Output the [X, Y] coordinate of the center of the cell containing the given text.  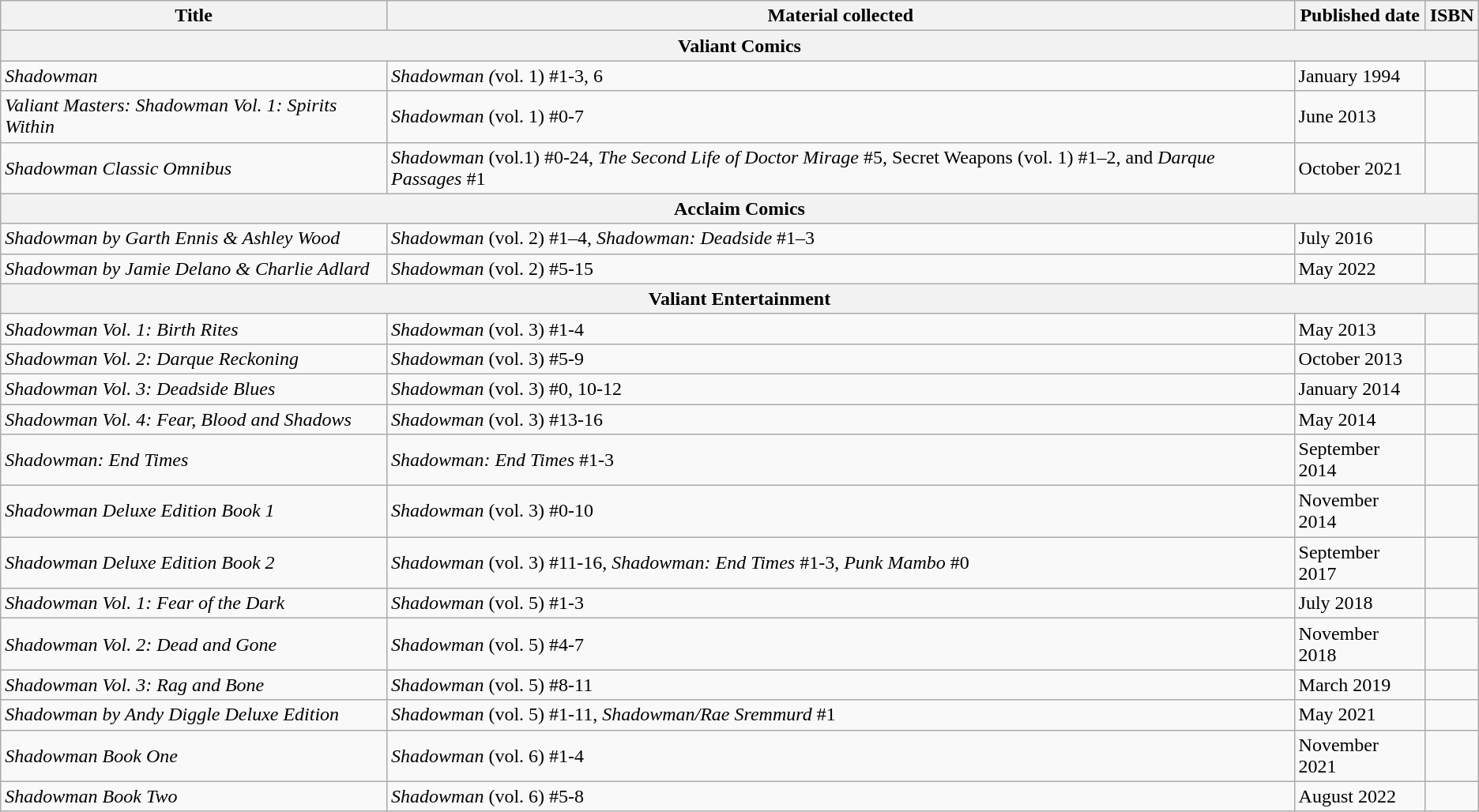
May 2021 [1360, 715]
Shadowman Book One [194, 755]
Shadowman Book Two [194, 796]
Shadowman (vol.1) #0-24, The Second Life of Doctor Mirage #5, Secret Weapons (vol. 1) #1–2, and Darque Passages #1 [841, 167]
Shadowman Vol. 3: Deadside Blues [194, 389]
Shadowman (vol. 6) #1-4 [841, 755]
Shadowman (vol. 3) #5-9 [841, 359]
Shadowman (vol. 6) #5-8 [841, 796]
Shadowman (vol. 5) #4-7 [841, 645]
Shadowman by Jamie Delano & Charlie Adlard [194, 269]
Shadowman (vol. 3) #0, 10-12 [841, 389]
October 2021 [1360, 167]
Shadowman (vol. 2) #5-15 [841, 269]
Shadowman Deluxe Edition Book 1 [194, 512]
September 2014 [1360, 460]
Valiant Masters: Shadowman Vol. 1: Spirits Within [194, 117]
Shadowman Vol. 1: Birth Rites [194, 329]
Acclaim Comics [739, 209]
Shadowman Vol. 2: Dead and Gone [194, 645]
Shadowman (vol. 3) #13-16 [841, 419]
Shadowman (vol. 1) #0-7 [841, 117]
May 2013 [1360, 329]
ISBN [1452, 16]
Valiant Entertainment [739, 299]
Shadowman Deluxe Edition Book 2 [194, 562]
Shadowman Vol. 3: Rag and Bone [194, 685]
March 2019 [1360, 685]
November 2018 [1360, 645]
Shadowman (vol. 5) #1-11, Shadowman/Rae Sremmurd #1 [841, 715]
Shadowman (vol. 1) #1-3, 6 [841, 76]
Shadowman (vol. 3) #0-10 [841, 512]
July 2018 [1360, 603]
Shadowman by Garth Ennis & Ashley Wood [194, 239]
Shadowman (vol. 5) #8-11 [841, 685]
May 2014 [1360, 419]
May 2022 [1360, 269]
Material collected [841, 16]
November 2014 [1360, 512]
Title [194, 16]
November 2021 [1360, 755]
September 2017 [1360, 562]
Shadowman Vol. 2: Darque Reckoning [194, 359]
Shadowman Classic Omnibus [194, 167]
July 2016 [1360, 239]
Shadowman Vol. 4: Fear, Blood and Shadows [194, 419]
Shadowman (vol. 3) #1-4 [841, 329]
Shadowman: End Times #1-3 [841, 460]
January 2014 [1360, 389]
Published date [1360, 16]
Valiant Comics [739, 46]
Shadowman (vol. 5) #1-3 [841, 603]
Shadowman [194, 76]
Shadowman by Andy Diggle Deluxe Edition [194, 715]
October 2013 [1360, 359]
January 1994 [1360, 76]
June 2013 [1360, 117]
Shadowman Vol. 1: Fear of the Dark [194, 603]
Shadowman (vol. 2) #1–4, Shadowman: Deadside #1–3 [841, 239]
Shadowman: End Times [194, 460]
Shadowman (vol. 3) #11-16, Shadowman: End Times #1-3, Punk Mambo #0 [841, 562]
August 2022 [1360, 796]
